Provide the [x, y] coordinate of the cell's center where the given text is located.  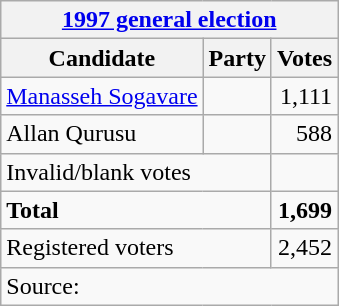
Invalid/blank votes [136, 172]
1,111 [304, 96]
Registered voters [136, 248]
588 [304, 134]
Source: [170, 286]
1997 general election [170, 20]
Candidate [102, 58]
2,452 [304, 248]
1,699 [304, 210]
Total [136, 210]
Allan Qurusu [102, 134]
Manasseh Sogavare [102, 96]
Party [237, 58]
Votes [304, 58]
